Output the (X, Y) coordinate of the center of the cell containing the given text.  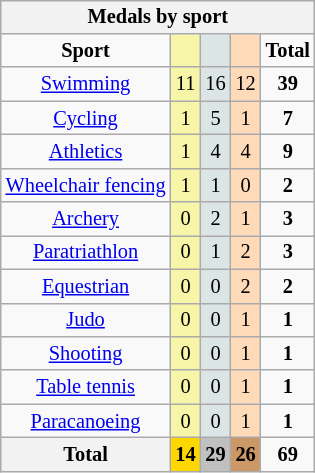
Sport (86, 51)
39 (288, 84)
Wheelchair fencing (86, 185)
Judo (86, 320)
Cycling (86, 118)
Archery (86, 219)
7 (288, 118)
Shooting (86, 354)
11 (185, 84)
Paracanoeing (86, 421)
14 (185, 455)
Paratriathlon (86, 253)
Medals by sport (158, 17)
Swimming (86, 84)
5 (216, 118)
Athletics (86, 152)
69 (288, 455)
9 (288, 152)
Equestrian (86, 286)
Table tennis (86, 387)
12 (246, 84)
26 (246, 455)
29 (216, 455)
16 (216, 84)
